Output the [X, Y] coordinate of the center of the cell containing the given text.  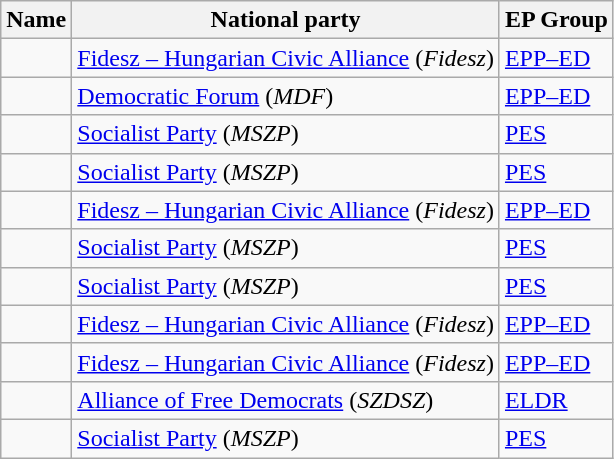
Democratic Forum (MDF) [286, 96]
EP Group [556, 20]
Name [36, 20]
ELDR [556, 400]
Alliance of Free Democrats (SZDSZ) [286, 400]
National party [286, 20]
